Find where the given text appears and provide that cell's center as (x, y) coordinate. 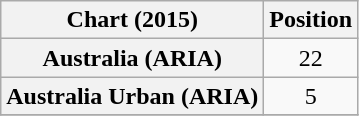
Australia Urban (ARIA) (132, 96)
Chart (2015) (132, 20)
Australia (ARIA) (132, 58)
Position (311, 20)
22 (311, 58)
5 (311, 96)
